Extract the [X, Y] coordinate from the center of the cell holding the provided text.  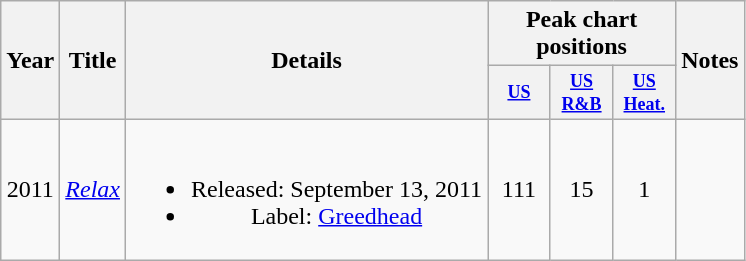
111 [520, 189]
Title [93, 60]
2011 [30, 189]
Relax [93, 189]
Released: September 13, 2011Label: Greedhead [306, 189]
Year [30, 60]
Peak chart positions [582, 34]
Notes [710, 60]
US R&B [582, 93]
US [520, 93]
US Heat. [644, 93]
1 [644, 189]
Details [306, 60]
15 [582, 189]
